Detect which cell encompasses the target text, then output its (x, y) center coordinate. 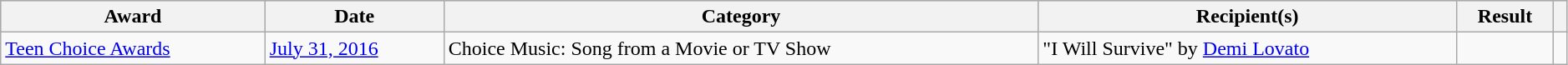
Result (1505, 17)
Teen Choice Awards (133, 48)
Choice Music: Song from a Movie or TV Show (741, 48)
Recipient(s) (1248, 17)
July 31, 2016 (354, 48)
"I Will Survive" by Demi Lovato (1248, 48)
Award (133, 17)
Category (741, 17)
Date (354, 17)
